Identify which cell holds the provided text, then report its (X, Y) central coordinate. 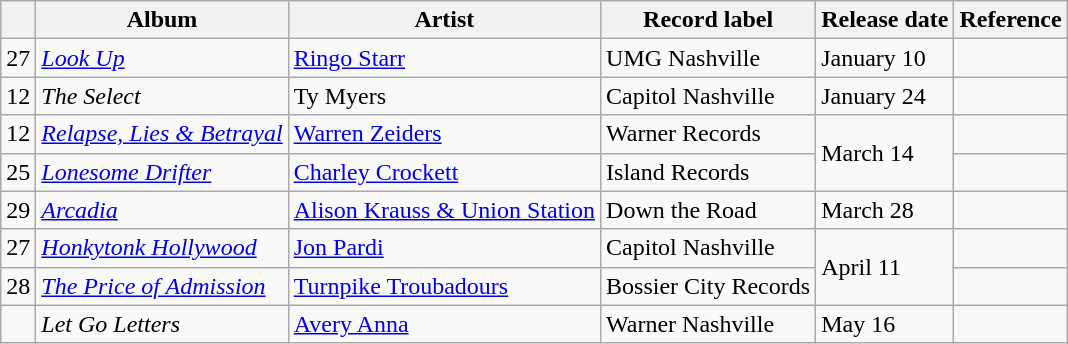
Honkytonk Hollywood (162, 248)
Jon Pardi (444, 248)
Avery Anna (444, 324)
Record label (708, 20)
25 (18, 172)
Charley Crockett (444, 172)
Down the Road (708, 210)
Bossier City Records (708, 286)
Artist (444, 20)
May 16 (885, 324)
January 24 (885, 96)
March 28 (885, 210)
UMG Nashville (708, 58)
Reference (1010, 20)
Look Up (162, 58)
Arcadia (162, 210)
Relapse, Lies & Betrayal (162, 134)
Warner Records (708, 134)
The Price of Admission (162, 286)
Alison Krauss & Union Station (444, 210)
Island Records (708, 172)
Warren Zeiders (444, 134)
Ringo Starr (444, 58)
Turnpike Troubadours (444, 286)
January 10 (885, 58)
Warner Nashville (708, 324)
Release date (885, 20)
April 11 (885, 267)
29 (18, 210)
The Select (162, 96)
Ty Myers (444, 96)
March 14 (885, 153)
Let Go Letters (162, 324)
Album (162, 20)
Lonesome Drifter (162, 172)
28 (18, 286)
